Return the [X, Y] coordinate for the center point of the cell that contains the specified text.  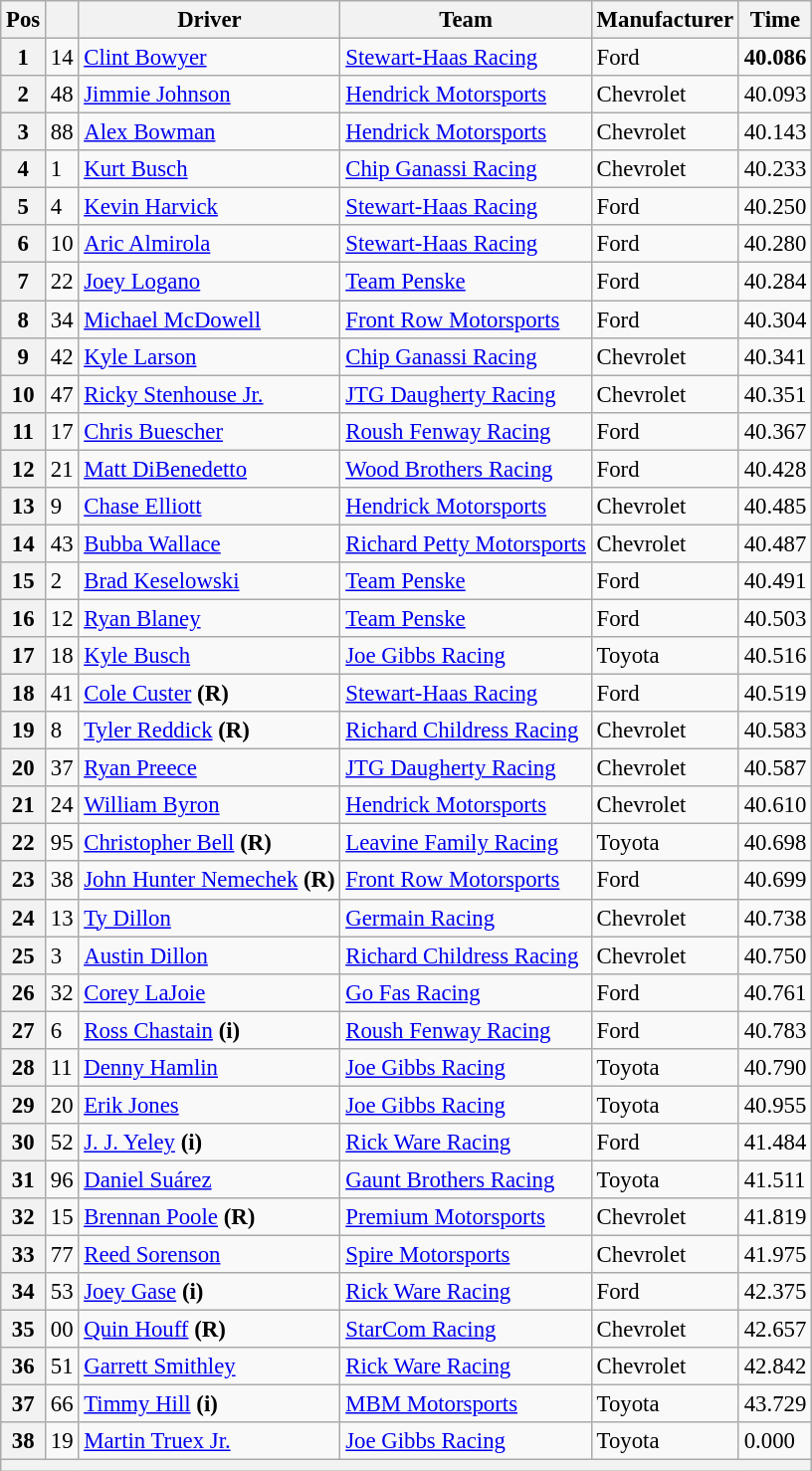
41.511 [774, 1179]
36 [24, 1366]
Christopher Bell (R) [209, 843]
40.233 [774, 169]
Premium Motorsports [466, 1217]
Matt DiBenedetto [209, 469]
31 [24, 1179]
Gaunt Brothers Racing [466, 1179]
40.761 [774, 992]
95 [62, 843]
Quin Houff (R) [209, 1330]
Clint Bowyer [209, 58]
Garrett Smithley [209, 1366]
40.341 [774, 356]
Tyler Reddick (R) [209, 731]
40.738 [774, 918]
26 [24, 992]
41.975 [774, 1255]
MBM Motorsports [466, 1404]
Team [466, 20]
88 [62, 132]
41 [62, 694]
Driver [209, 20]
Timmy Hill (i) [209, 1404]
96 [62, 1179]
Ricky Stenhouse Jr. [209, 394]
Jimmie Johnson [209, 95]
Denny Hamlin [209, 1068]
40.428 [774, 469]
30 [24, 1143]
Corey LaJoie [209, 992]
Manufacturer [665, 20]
Germain Racing [466, 918]
Joey Gase (i) [209, 1292]
25 [24, 955]
Reed Sorenson [209, 1255]
52 [62, 1143]
J. J. Yeley (i) [209, 1143]
Pos [24, 20]
Martin Truex Jr. [209, 1442]
27 [24, 1030]
Ryan Preece [209, 768]
43 [62, 543]
28 [24, 1068]
Michael McDowell [209, 319]
Brennan Poole (R) [209, 1217]
40.351 [774, 394]
29 [24, 1105]
40.284 [774, 282]
33 [24, 1255]
Austin Dillon [209, 955]
42.842 [774, 1366]
Erik Jones [209, 1105]
Kyle Larson [209, 356]
43.729 [774, 1404]
StarCom Racing [466, 1330]
00 [62, 1330]
Time [774, 20]
40.086 [774, 58]
Leavine Family Racing [466, 843]
Daniel Suárez [209, 1179]
Aric Almirola [209, 244]
16 [24, 618]
Spire Motorsports [466, 1255]
40.516 [774, 656]
Brad Keselowski [209, 581]
40.280 [774, 244]
66 [62, 1404]
47 [62, 394]
Joey Logano [209, 282]
Ryan Blaney [209, 618]
Wood Brothers Racing [466, 469]
42.375 [774, 1292]
40.093 [774, 95]
40.583 [774, 731]
40.610 [774, 805]
Ross Chastain (i) [209, 1030]
40.143 [774, 132]
Alex Bowman [209, 132]
40.587 [774, 768]
53 [62, 1292]
Chris Buescher [209, 431]
40.487 [774, 543]
40.698 [774, 843]
40.250 [774, 207]
77 [62, 1255]
40.503 [774, 618]
40.699 [774, 881]
40.955 [774, 1105]
41.819 [774, 1217]
35 [24, 1330]
0.000 [774, 1442]
40.783 [774, 1030]
Kevin Harvick [209, 207]
John Hunter Nemechek (R) [209, 881]
Cole Custer (R) [209, 694]
23 [24, 881]
40.750 [774, 955]
41.484 [774, 1143]
40.485 [774, 507]
5 [24, 207]
Kurt Busch [209, 169]
Go Fas Racing [466, 992]
Richard Petty Motorsports [466, 543]
42.657 [774, 1330]
40.790 [774, 1068]
Ty Dillon [209, 918]
7 [24, 282]
40.491 [774, 581]
42 [62, 356]
40.519 [774, 694]
Kyle Busch [209, 656]
Chase Elliott [209, 507]
Bubba Wallace [209, 543]
51 [62, 1366]
48 [62, 95]
40.304 [774, 319]
William Byron [209, 805]
40.367 [774, 431]
